Locate the cell with the specified text and output its [X, Y] center coordinate. 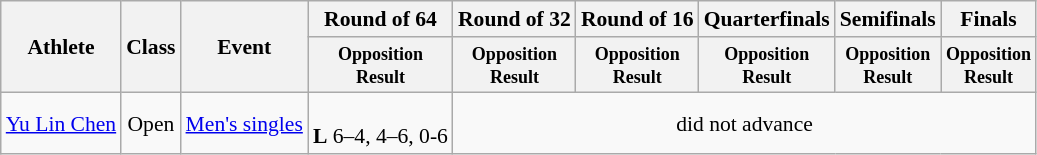
Event [244, 47]
L 6–4, 4–6, 0-6 [380, 124]
Round of 32 [514, 19]
Round of 16 [638, 19]
Round of 64 [380, 19]
Class [150, 47]
Open [150, 124]
Athlete [61, 47]
Men's singles [244, 124]
Yu Lin Chen [61, 124]
Quarterfinals [767, 19]
Semifinals [888, 19]
Finals [988, 19]
did not advance [744, 124]
